Identify which cell holds the provided text, then report its [x, y] central coordinate. 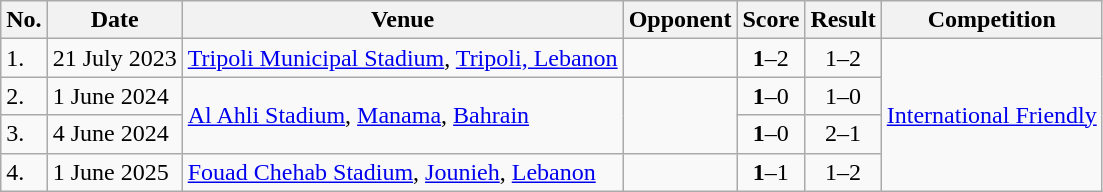
Al Ahli Stadium, Manama, Bahrain [402, 115]
Result [843, 20]
4 June 2024 [114, 134]
1–1 [771, 172]
3. [24, 134]
Tripoli Municipal Stadium, Tripoli, Lebanon [402, 58]
1 June 2024 [114, 96]
1. [24, 58]
International Friendly [992, 115]
Opponent [680, 20]
21 July 2023 [114, 58]
2. [24, 96]
Score [771, 20]
2–1 [843, 134]
Venue [402, 20]
Fouad Chehab Stadium, Jounieh, Lebanon [402, 172]
4. [24, 172]
Date [114, 20]
No. [24, 20]
1 June 2025 [114, 172]
Competition [992, 20]
